Scan for the cell matching the given text and deliver its (x, y) coordinate at center. 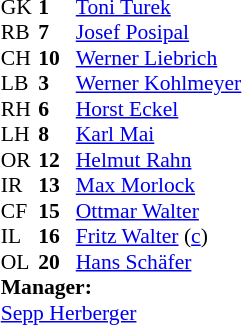
RH (20, 109)
Josef Posipal (158, 33)
Helmut Rahn (158, 160)
3 (57, 83)
LH (20, 135)
10 (57, 58)
15 (57, 211)
Karl Mai (158, 135)
12 (57, 160)
Fritz Walter (c) (158, 237)
CF (20, 211)
LB (20, 83)
IL (20, 237)
20 (57, 262)
Werner Liebrich (158, 58)
Hans Schäfer (158, 262)
Manager: (121, 287)
13 (57, 185)
RB (20, 33)
8 (57, 135)
Max Morlock (158, 185)
16 (57, 237)
6 (57, 109)
IR (20, 185)
CH (20, 58)
7 (57, 33)
OR (20, 160)
Horst Eckel (158, 109)
Werner Kohlmeyer (158, 83)
OL (20, 262)
Ottmar Walter (158, 211)
